Search for the cell housing the specified text and yield its [x, y] center coordinate. 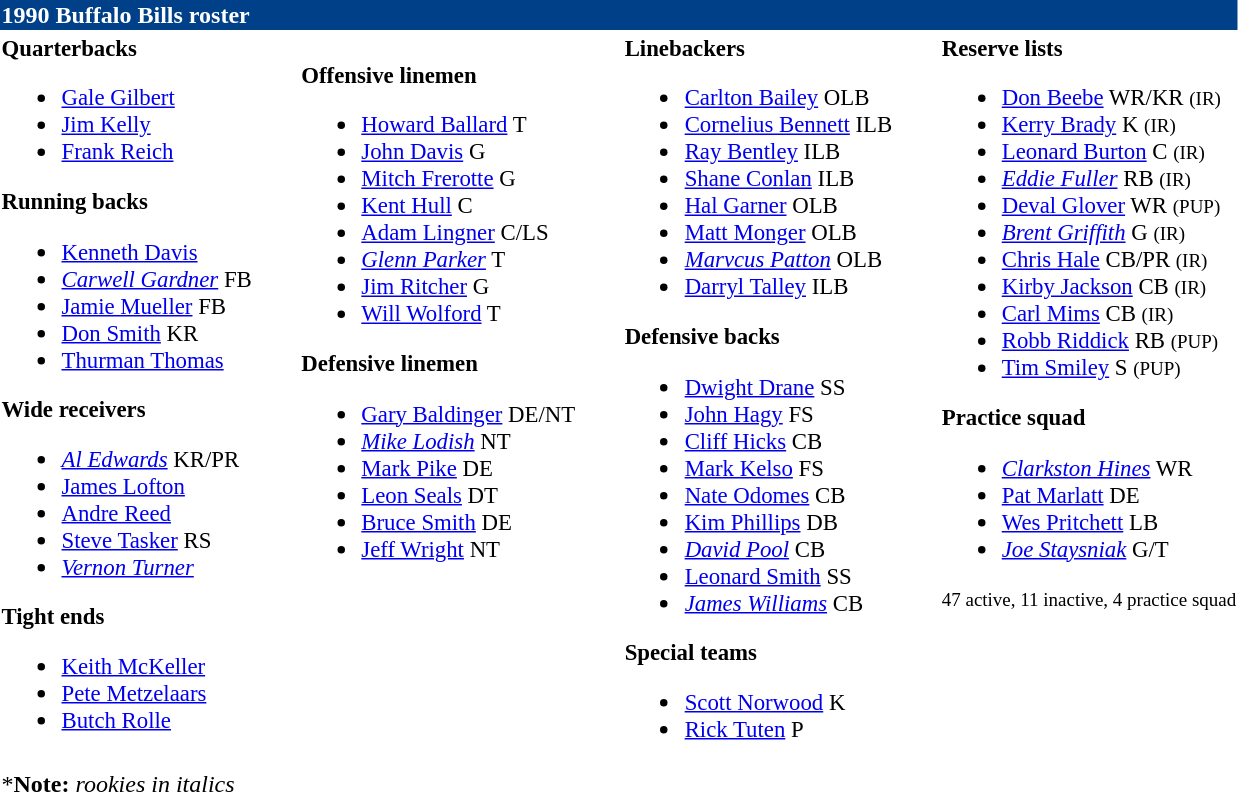
1990 Buffalo Bills roster [619, 15]
